Locate the cell with the specified text and output its (x, y) center coordinate. 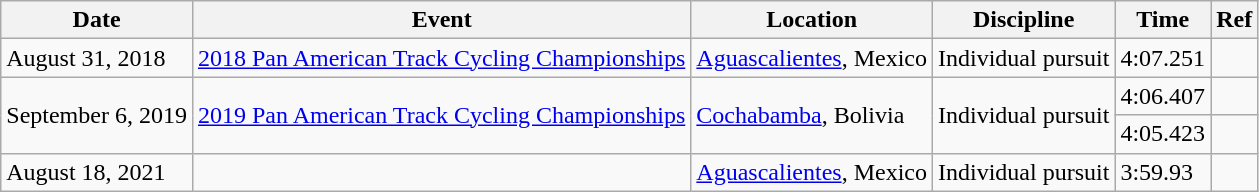
Discipline (1023, 20)
Event (441, 20)
3:59.93 (1163, 172)
4:07.251 (1163, 58)
Time (1163, 20)
Ref (1234, 20)
Location (812, 20)
Cochabamba, Bolivia (812, 115)
2018 Pan American Track Cycling Championships (441, 58)
2019 Pan American Track Cycling Championships (441, 115)
September 6, 2019 (97, 115)
Date (97, 20)
August 31, 2018 (97, 58)
4:05.423 (1163, 134)
August 18, 2021 (97, 172)
4:06.407 (1163, 96)
